Search for the cell housing the specified text and yield its (x, y) center coordinate. 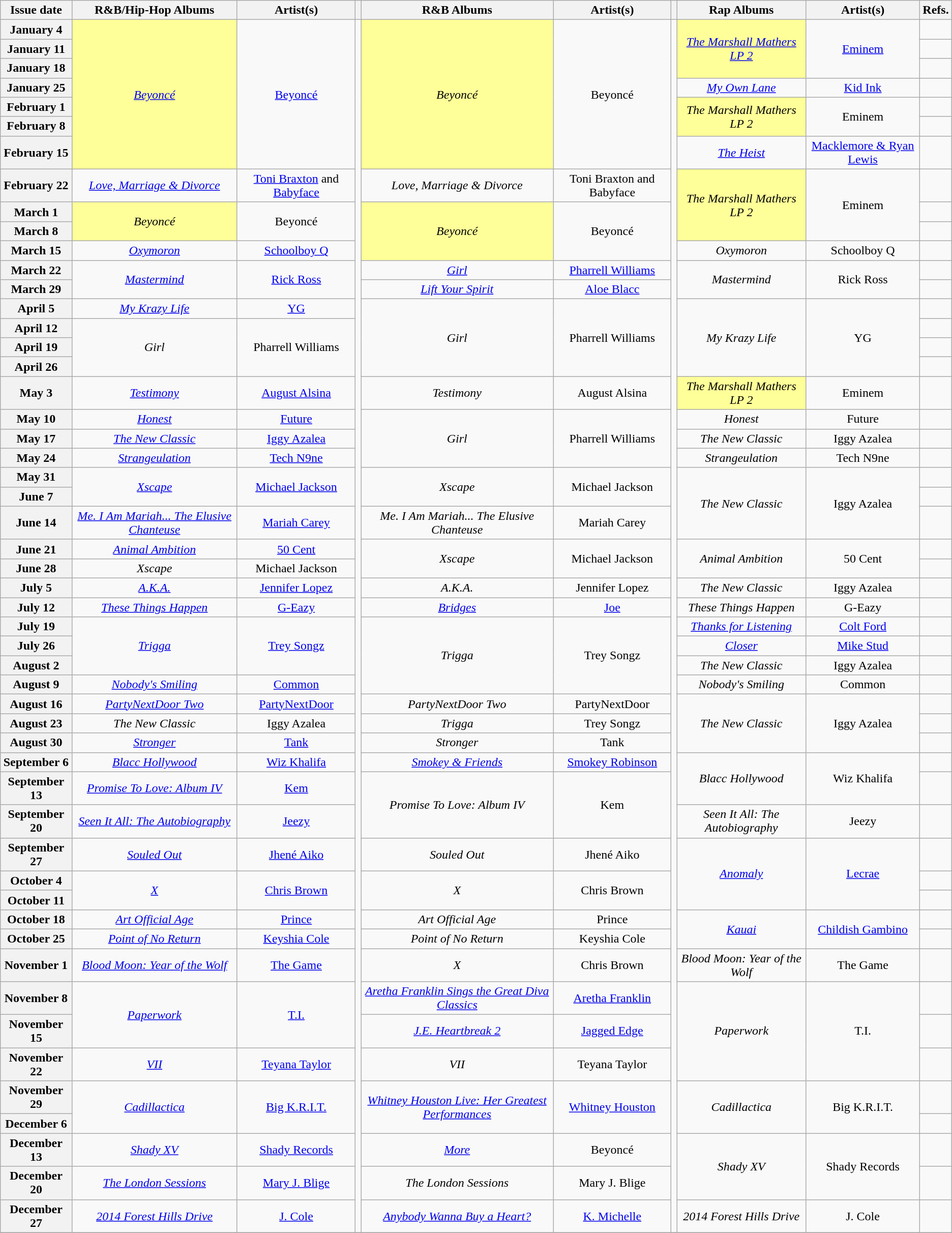
January 11 (36, 49)
Joe (612, 607)
Smokey Robinson (612, 762)
February 22 (36, 185)
Aretha Franklin (612, 998)
May 10 (36, 419)
March 22 (36, 270)
October 18 (36, 919)
R&B Albums (457, 10)
December 20 (36, 1183)
Lift Your Spirit (457, 289)
February 15 (36, 153)
January 25 (36, 87)
July 12 (36, 607)
September 27 (36, 855)
Anomaly (741, 874)
R&B/Hip-Hop Albums (155, 10)
November 22 (36, 1064)
May 17 (36, 438)
March 29 (36, 289)
March 1 (36, 212)
Macklemore & Ryan Lewis (862, 153)
October 11 (36, 900)
November 1 (36, 964)
Closer (741, 646)
Aloe Blacc (612, 289)
More (457, 1150)
December 6 (36, 1124)
Bridges (457, 607)
Jagged Edge (612, 1032)
April 5 (36, 309)
June 7 (36, 496)
November 15 (36, 1032)
August 30 (36, 743)
June 21 (36, 549)
July 5 (36, 588)
Kid Ink (862, 87)
April 12 (36, 328)
November 29 (36, 1098)
May 31 (36, 477)
July 19 (36, 627)
Rap Albums (741, 10)
May 24 (36, 458)
December 13 (36, 1150)
Childish Gambino (862, 929)
September 6 (36, 762)
February 8 (36, 126)
Colt Ford (862, 627)
The Heist (741, 153)
September 13 (36, 788)
January 4 (36, 30)
March 15 (36, 250)
Anybody Wanna Buy a Heart? (457, 1216)
Whitney Houston Live: Her Greatest Performances (457, 1107)
July 26 (36, 646)
December 27 (36, 1216)
August 2 (36, 665)
K. Michelle (612, 1216)
October 4 (36, 880)
October 25 (36, 938)
February 1 (36, 107)
August 16 (36, 704)
Kauai (741, 929)
Mike Stud (862, 646)
Whitney Houston (612, 1107)
August 23 (36, 723)
August 9 (36, 685)
Issue date (36, 10)
April 19 (36, 347)
March 8 (36, 231)
September 20 (36, 821)
November 8 (36, 998)
Aretha Franklin Sings the Great Diva Classics (457, 998)
Refs. (936, 10)
April 26 (36, 367)
My Own Lane (741, 87)
Smokey & Friends (457, 762)
Thanks for Listening (741, 627)
June 14 (36, 523)
January 18 (36, 68)
June 28 (36, 568)
J.E. Heartbreak 2 (457, 1032)
Lecrae (862, 874)
May 3 (36, 393)
